Determine the (X, Y) coordinate at the center of the cell enclosing the given text.  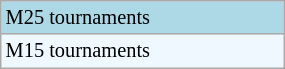
M15 tournaments (142, 51)
M25 tournaments (142, 17)
